Pinpoint the cell where the given text exists, returning its (x, y) midpoint coordinate. 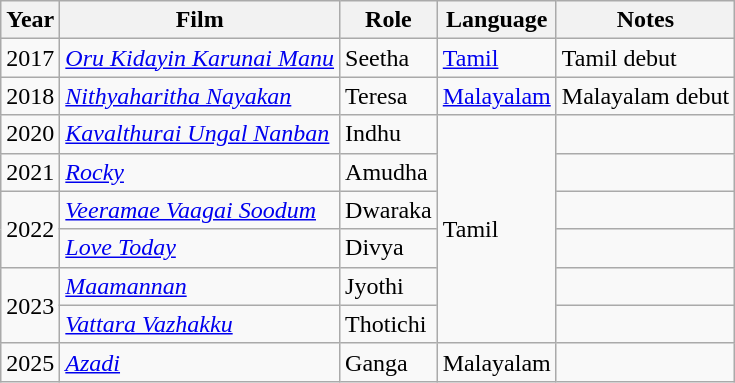
Love Today (200, 248)
Tamil debut (645, 58)
Ganga (389, 362)
Oru Kidayin Karunai Manu (200, 58)
2020 (30, 134)
2017 (30, 58)
Year (30, 20)
Language (496, 20)
Teresa (389, 96)
Jyothi (389, 286)
2023 (30, 305)
Indhu (389, 134)
Veeramae Vaagai Soodum (200, 210)
Nithyaharitha Nayakan (200, 96)
Vattara Vazhakku (200, 324)
2021 (30, 172)
Notes (645, 20)
Divya (389, 248)
Dwaraka (389, 210)
Kavalthurai Ungal Nanban (200, 134)
Maamannan (200, 286)
Film (200, 20)
2025 (30, 362)
Malayalam debut (645, 96)
2022 (30, 229)
Azadi (200, 362)
Seetha (389, 58)
Role (389, 20)
Thotichi (389, 324)
Rocky (200, 172)
Amudha (389, 172)
2018 (30, 96)
